Detect which cell encompasses the target text, then output its (x, y) center coordinate. 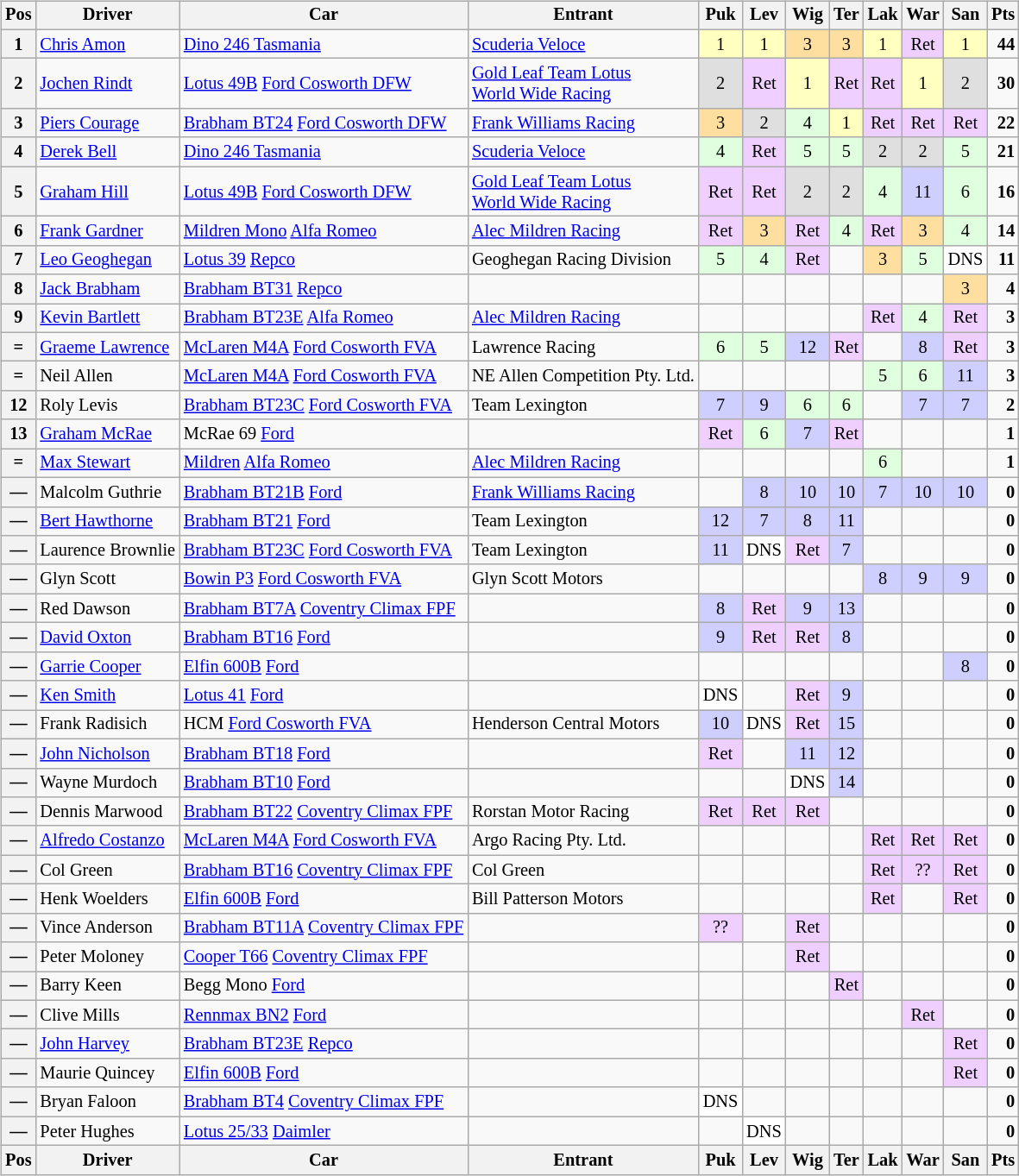
Malcolm Guthrie (107, 492)
Wayne Murdoch (107, 783)
Brabham BT7A Coventry Climax FPF (324, 608)
Argo Racing Pty. Ltd. (583, 840)
Mildren Mono Alfa Romeo (324, 231)
Neil Allen (107, 376)
Clive Mills (107, 1015)
John Harvey (107, 1044)
44 (1003, 44)
Henderson Central Motors (583, 725)
Ken Smith (107, 695)
Lawrence Racing (583, 347)
Graham Hill (107, 192)
Brabham BT24 Ford Cosworth DFW (324, 123)
Graeme Lawrence (107, 347)
Max Stewart (107, 463)
Piers Courage (107, 123)
30 (1003, 84)
Brabham BT23E Alfa Romeo (324, 318)
Derek Bell (107, 152)
16 (1003, 192)
Bert Hawthorne (107, 521)
Glyn Scott (107, 579)
Brabham BT31 Repco (324, 289)
Begg Mono Ford (324, 986)
Brabham BT4 Coventry Climax FPF (324, 1102)
Brabham BT10 Ford (324, 783)
Geoghegan Racing Division (583, 260)
Brabham BT22 Coventry Climax FPF (324, 812)
Leo Geoghegan (107, 260)
HCM Ford Cosworth FVA (324, 725)
David Oxton (107, 638)
Brabham BT21 Ford (324, 521)
Bowin P3 Ford Cosworth FVA (324, 579)
Vince Anderson (107, 928)
Graham McRae (107, 434)
Laurence Brownlie (107, 550)
Jack Brabham (107, 289)
Henk Woelders (107, 899)
Chris Amon (107, 44)
Maurie Quincey (107, 1073)
21 (1003, 152)
Rorstan Motor Racing (583, 812)
Peter Moloney (107, 957)
John Nicholson (107, 753)
Frank Gardner (107, 231)
McRae 69 Ford (324, 434)
Peter Hughes (107, 1131)
Alfredo Costanzo (107, 840)
Brabham BT23E Repco (324, 1044)
Jochen Rindt (107, 84)
Brabham BT16 Coventry Climax FPF (324, 870)
22 (1003, 123)
Frank Radisich (107, 725)
Brabham BT18 Ford (324, 753)
Dennis Marwood (107, 812)
Barry Keen (107, 986)
Red Dawson (107, 608)
Lotus 39 Repco (324, 260)
Rennmax BN2 Ford (324, 1015)
Bryan Faloon (107, 1102)
Cooper T66 Coventry Climax FPF (324, 957)
Mildren Alfa Romeo (324, 463)
Roly Levis (107, 406)
Brabham BT11A Coventry Climax FPF (324, 928)
Lotus 25/33 Daimler (324, 1131)
Bill Patterson Motors (583, 899)
Garrie Cooper (107, 666)
Brabham BT21B Ford (324, 492)
Brabham BT16 Ford (324, 638)
Glyn Scott Motors (583, 579)
15 (846, 725)
Kevin Bartlett (107, 318)
Lotus 41 Ford (324, 695)
NE Allen Competition Pty. Ltd. (583, 376)
